Provide the (x, y) coordinate of the cell's center where the given text is located.  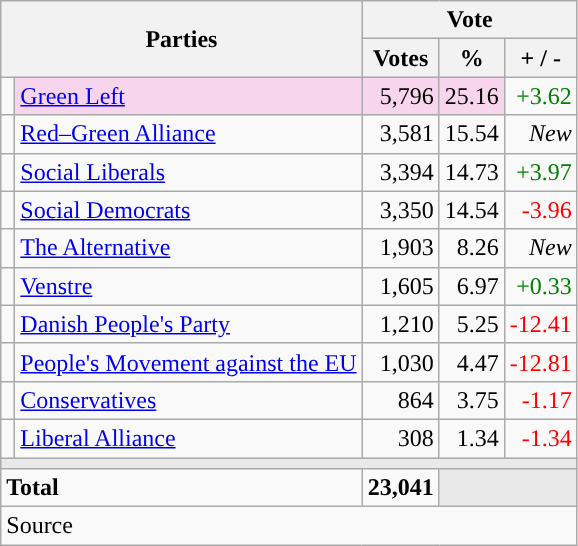
14.54 (472, 210)
1,210 (400, 324)
Social Democrats (188, 210)
Votes (400, 58)
% (472, 58)
Danish People's Party (188, 324)
Conservatives (188, 400)
Red–Green Alliance (188, 134)
-1.17 (540, 400)
+ / - (540, 58)
+3.62 (540, 96)
+3.97 (540, 172)
-1.34 (540, 438)
5,796 (400, 96)
15.54 (472, 134)
Vote (470, 20)
3.75 (472, 400)
Green Left (188, 96)
25.16 (472, 96)
8.26 (472, 248)
-12.41 (540, 324)
3,394 (400, 172)
Source (290, 526)
1,030 (400, 362)
864 (400, 400)
-3.96 (540, 210)
3,581 (400, 134)
1.34 (472, 438)
14.73 (472, 172)
The Alternative (188, 248)
Liberal Alliance (188, 438)
6.97 (472, 286)
People's Movement against the EU (188, 362)
23,041 (400, 488)
3,350 (400, 210)
Parties (182, 39)
Social Liberals (188, 172)
+0.33 (540, 286)
1,605 (400, 286)
1,903 (400, 248)
5.25 (472, 324)
308 (400, 438)
Venstre (188, 286)
-12.81 (540, 362)
Total (182, 488)
4.47 (472, 362)
